Pinpoint the cell where the given text exists, returning its (X, Y) midpoint coordinate. 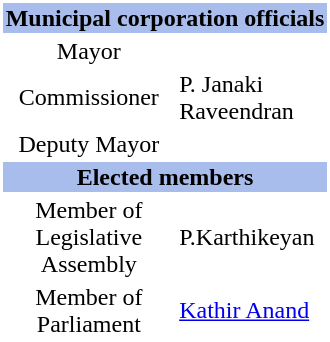
Kathir Anand (252, 310)
Commissioner (89, 98)
Municipal corporation officials (165, 18)
Member of Legislative Assembly (89, 237)
P. Janaki Raveendran (252, 98)
Deputy Mayor (89, 144)
P.Karthikeyan (252, 237)
Member of Parliament (89, 310)
Mayor (89, 51)
Elected members (165, 177)
